Detect which cell encompasses the target text, then output its (x, y) center coordinate. 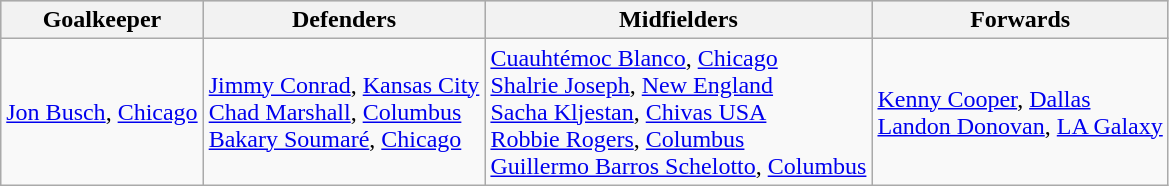
Kenny Cooper, Dallas Landon Donovan, LA Galaxy (1020, 112)
Forwards (1020, 20)
Midfielders (678, 20)
Goalkeeper (102, 20)
Jimmy Conrad, Kansas City Chad Marshall, Columbus Bakary Soumaré, Chicago (344, 112)
Defenders (344, 20)
Jon Busch, Chicago (102, 112)
Cuauhtémoc Blanco, Chicago Shalrie Joseph, New England Sacha Kljestan, Chivas USA Robbie Rogers, Columbus Guillermo Barros Schelotto, Columbus (678, 112)
